Return [X, Y] of the center of cell containing provided text 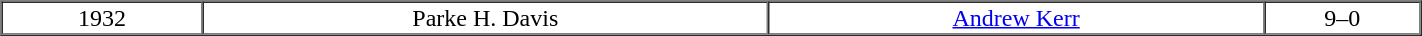
1932 [102, 18]
9–0 [1342, 18]
Andrew Kerr [1016, 18]
Parke H. Davis [485, 18]
